Determine the (x, y) coordinate at the center of the cell enclosing the given text.  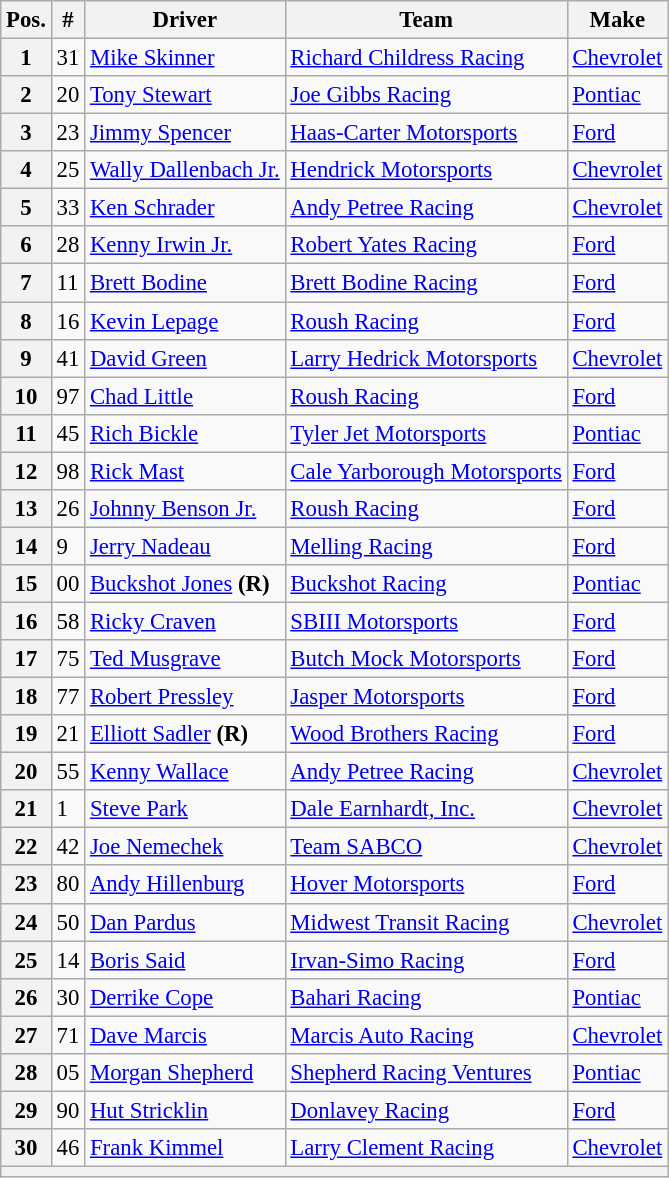
Dan Pardus (185, 922)
Butch Mock Motorsports (426, 659)
80 (68, 885)
Brett Bodine (185, 283)
David Green (185, 358)
12 (26, 471)
2 (26, 95)
3 (26, 133)
4 (26, 170)
Mike Skinner (185, 58)
Robert Pressley (185, 697)
Andy Hillenburg (185, 885)
Jerry Nadeau (185, 546)
SBIII Motorsports (426, 621)
Johnny Benson Jr. (185, 509)
Morgan Shepherd (185, 1073)
Jasper Motorsports (426, 697)
Driver (185, 20)
75 (68, 659)
10 (26, 396)
Team SABCO (426, 847)
Jimmy Spencer (185, 133)
Marcis Auto Racing (426, 1035)
Buckshot Racing (426, 584)
42 (68, 847)
Robert Yates Racing (426, 245)
98 (68, 471)
Ricky Craven (185, 621)
31 (68, 58)
19 (26, 734)
Dave Marcis (185, 1035)
Haas-Carter Motorsports (426, 133)
17 (26, 659)
Steve Park (185, 809)
Hut Stricklin (185, 1110)
27 (26, 1035)
Boris Said (185, 960)
Pos. (26, 20)
Wood Brothers Racing (426, 734)
22 (26, 847)
Midwest Transit Racing (426, 922)
Donlavey Racing (426, 1110)
Melling Racing (426, 546)
77 (68, 697)
Buckshot Jones (R) (185, 584)
Brett Bodine Racing (426, 283)
Derrike Cope (185, 997)
Tony Stewart (185, 95)
# (68, 20)
Frank Kimmel (185, 1148)
Irvan-Simo Racing (426, 960)
18 (26, 697)
05 (68, 1073)
Kevin Lepage (185, 321)
Kenny Wallace (185, 772)
58 (68, 621)
13 (26, 509)
Richard Childress Racing (426, 58)
45 (68, 433)
90 (68, 1110)
71 (68, 1035)
Make (617, 20)
55 (68, 772)
Rich Bickle (185, 433)
Joe Nemechek (185, 847)
29 (26, 1110)
5 (26, 208)
24 (26, 922)
Elliott Sadler (R) (185, 734)
41 (68, 358)
50 (68, 922)
Larry Clement Racing (426, 1148)
Shepherd Racing Ventures (426, 1073)
7 (26, 283)
97 (68, 396)
Larry Hedrick Motorsports (426, 358)
Dale Earnhardt, Inc. (426, 809)
Chad Little (185, 396)
Joe Gibbs Racing (426, 95)
Ken Schrader (185, 208)
Ted Musgrave (185, 659)
46 (68, 1148)
15 (26, 584)
Tyler Jet Motorsports (426, 433)
Wally Dallenbach Jr. (185, 170)
Kenny Irwin Jr. (185, 245)
Hover Motorsports (426, 885)
Rick Mast (185, 471)
33 (68, 208)
00 (68, 584)
6 (26, 245)
8 (26, 321)
Cale Yarborough Motorsports (426, 471)
Team (426, 20)
Hendrick Motorsports (426, 170)
Bahari Racing (426, 997)
